Scan for the cell matching the given text and deliver its (x, y) coordinate at center. 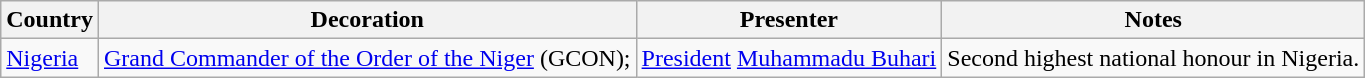
President Muhammadu Buhari (789, 58)
Nigeria (50, 58)
Decoration (367, 20)
Notes (1154, 20)
Second highest national honour in Nigeria. (1154, 58)
Presenter (789, 20)
Country (50, 20)
Grand Commander of the Order of the Niger (GCON); (367, 58)
